Return (x, y) of the center of cell containing provided text 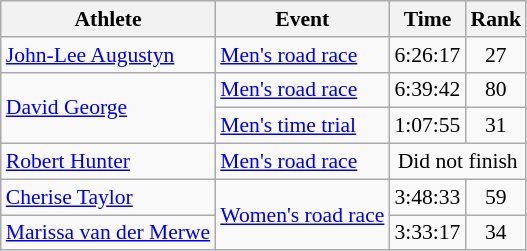
Robert Hunter (108, 162)
Time (427, 19)
Rank (496, 19)
Cherise Taylor (108, 197)
Women's road race (302, 214)
80 (496, 90)
Did not finish (458, 162)
6:26:17 (427, 55)
Athlete (108, 19)
Men's time trial (302, 126)
59 (496, 197)
Event (302, 19)
27 (496, 55)
David George (108, 108)
6:39:42 (427, 90)
Marissa van der Merwe (108, 233)
John-Lee Augustyn (108, 55)
34 (496, 233)
31 (496, 126)
3:48:33 (427, 197)
1:07:55 (427, 126)
3:33:17 (427, 233)
